Scan for the cell matching the given text and deliver its [x, y] coordinate at center. 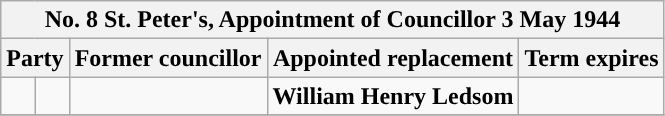
Former councillor [168, 58]
Term expires [592, 58]
No. 8 St. Peter's, Appointment of Councillor 3 May 1944 [332, 20]
Appointed replacement [393, 58]
Party [35, 58]
William Henry Ledsom [393, 96]
